For the text-containing cell, return its midpoint in (x, y) coordinate format. 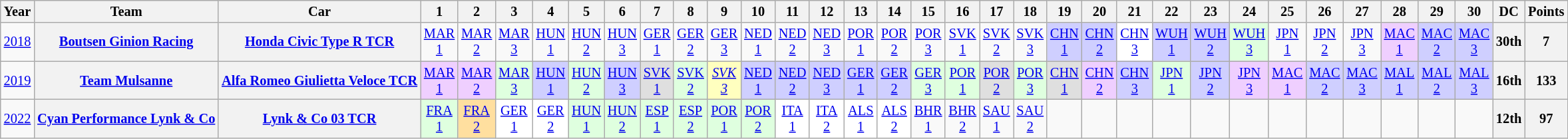
30 (1474, 11)
ITA2 (827, 118)
BHR2 (962, 118)
8 (690, 11)
MAL3 (1474, 80)
24 (1249, 11)
WUH1 (1171, 42)
17 (996, 11)
20 (1099, 11)
27 (1362, 11)
12th (1509, 118)
Cyan Performance Lynk & Co (126, 118)
15 (928, 11)
10 (758, 11)
14 (894, 11)
13 (861, 11)
97 (1546, 118)
Car (319, 11)
MAL2 (1437, 80)
23 (1210, 11)
11 (793, 11)
Honda Civic Type R TCR (319, 42)
2018 (17, 42)
SAU2 (1030, 118)
26 (1324, 11)
ESP2 (690, 118)
Points (1546, 11)
SAU1 (996, 118)
19 (1065, 11)
ESP1 (657, 118)
12 (827, 11)
2019 (17, 80)
18 (1030, 11)
FRA2 (477, 118)
1 (439, 11)
3 (514, 11)
Team Mulsanne (126, 80)
5 (586, 11)
Alfa Romeo Giulietta Veloce TCR (319, 80)
Boutsen Ginion Racing (126, 42)
16th (1509, 80)
30th (1509, 42)
ITA1 (793, 118)
FRA1 (439, 118)
Year (17, 11)
21 (1134, 11)
29 (1437, 11)
22 (1171, 11)
2 (477, 11)
28 (1400, 11)
16 (962, 11)
4 (550, 11)
9 (724, 11)
2022 (17, 118)
133 (1546, 80)
BHR1 (928, 118)
Lynk & Co 03 TCR (319, 118)
6 (622, 11)
WUH3 (1249, 42)
ALS1 (861, 118)
Team (126, 11)
MAL1 (1400, 80)
ALS2 (894, 118)
WUH2 (1210, 42)
DC (1509, 11)
25 (1287, 11)
